Return the (x, y) coordinate for the center point of the cell that contains the specified text.  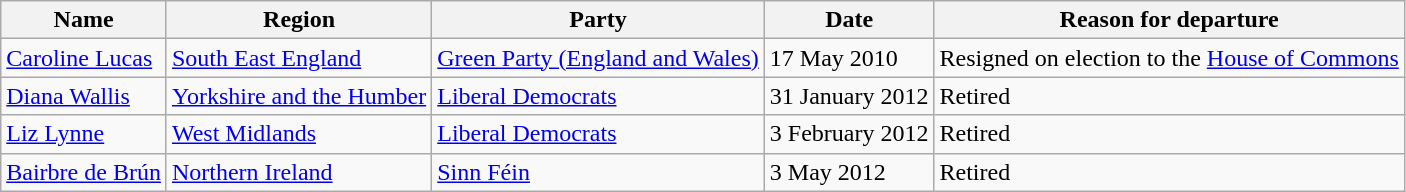
Liz Lynne (84, 134)
Northern Ireland (298, 172)
17 May 2010 (849, 58)
Diana Wallis (84, 96)
Region (298, 20)
Bairbre de Brún (84, 172)
South East England (298, 58)
Sinn Féin (598, 172)
Resigned on election to the House of Commons (1169, 58)
3 May 2012 (849, 172)
West Midlands (298, 134)
Caroline Lucas (84, 58)
31 January 2012 (849, 96)
Date (849, 20)
Party (598, 20)
Yorkshire and the Humber (298, 96)
Reason for departure (1169, 20)
Green Party (England and Wales) (598, 58)
3 February 2012 (849, 134)
Name (84, 20)
